From the cell containing the given text, extract its center point as [X, Y] coordinate. 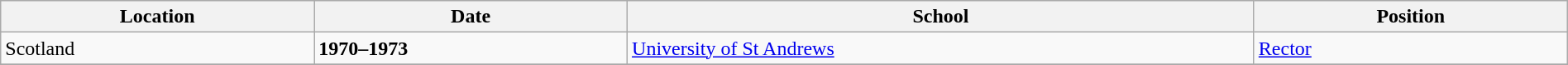
University of St Andrews [941, 48]
Location [157, 17]
School [941, 17]
1970–1973 [471, 48]
Date [471, 17]
Scotland [157, 48]
Rector [1411, 48]
Position [1411, 17]
